Detect which cell encompasses the target text, then output its [X, Y] center coordinate. 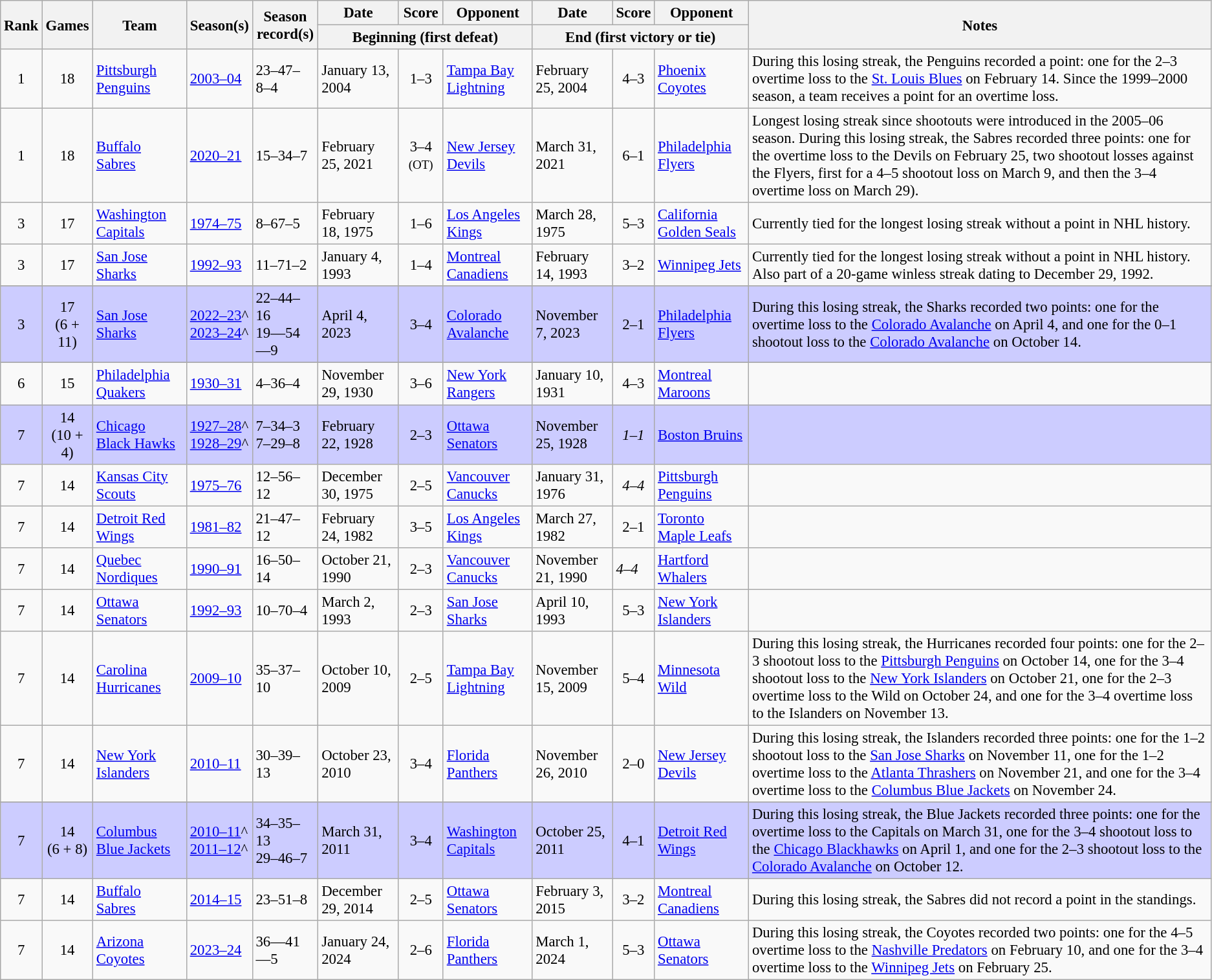
Columbus Blue Jackets [140, 841]
November 25, 1928 [572, 435]
1981–82 [219, 527]
17(6 + 11) [67, 325]
1975–76 [219, 485]
October 23, 2010 [358, 763]
February 25, 2004 [572, 79]
California Golden Seals [702, 224]
Arizona Coyotes [140, 950]
March 31, 2011 [358, 841]
6 [21, 384]
1–6 [420, 224]
January 10, 1931 [572, 384]
4–1 [634, 841]
36—41—5 [285, 950]
2003–04 [219, 79]
1974–75 [219, 224]
Chicago Black Hawks [140, 435]
February 3, 2015 [572, 899]
Colorado Avalanche [488, 325]
11–71–2 [285, 265]
February 14, 1993 [572, 265]
Notes [980, 25]
March 27, 1982 [572, 527]
January 31, 1976 [572, 485]
7–34–37–29–8 [285, 435]
1990–91 [219, 568]
Currently tied for the longest losing streak without a point in NHL history. [980, 224]
October 25, 2011 [572, 841]
February 24, 1982 [358, 527]
22–44–1619—54—9 [285, 325]
Team [140, 25]
16–50–14 [285, 568]
Currently tied for the longest losing streak without a point in NHL history. Also part of a 20-game winless streak dating to December 29, 1992. [980, 265]
1930–31 [219, 384]
March 31, 2021 [572, 156]
Kansas City Scouts [140, 485]
3–5 [420, 527]
12–56–12 [285, 485]
2010–11^ 2011–12^ [219, 841]
October 10, 2009 [358, 679]
Season(s) [219, 25]
During this losing streak, the Sabres did not record a point in the standings. [980, 899]
New York Rangers [488, 384]
2010–11 [219, 763]
October 21, 1990 [358, 568]
2–0 [634, 763]
November 29, 1930 [358, 384]
6–1 [634, 156]
End (first victory or tie) [640, 38]
23–47–8–4 [285, 79]
2–6 [420, 950]
15–34–7 [285, 156]
February 18, 1975 [358, 224]
14(6 + 8) [67, 841]
Winnipeg Jets [702, 265]
April 10, 1993 [572, 611]
1–3 [420, 79]
23–51–8 [285, 899]
2014–15 [219, 899]
Toronto Maple Leafs [702, 527]
Carolina Hurricanes [140, 679]
34–35–1329–46–7 [285, 841]
December 29, 2014 [358, 899]
2009–10 [219, 679]
Quebec Nordiques [140, 568]
5–4 [634, 679]
1–1 [634, 435]
8–67–5 [285, 224]
30–39–13 [285, 763]
November 7, 2023 [572, 325]
15 [67, 384]
April 4, 2023 [358, 325]
March 28, 1975 [572, 224]
Philadelphia Quakers [140, 384]
Hartford Whalers [702, 568]
2022–23^ 2023–24^ [219, 325]
10–70–4 [285, 611]
November 21, 1990 [572, 568]
November 26, 2010 [572, 763]
Phoenix Coyotes [702, 79]
Beginning (first defeat) [426, 38]
Boston Bruins [702, 435]
2023–24 [219, 950]
1–4 [420, 265]
4–36–4 [285, 384]
35–37–10 [285, 679]
3–4 (OT) [420, 156]
January 13, 2004 [358, 79]
February 22, 1928 [358, 435]
January 24, 2024 [358, 950]
January 4, 1993 [358, 265]
1927–28^ 1928–29^ [219, 435]
Rank [21, 25]
2020–21 [219, 156]
14(10 + 4) [67, 435]
3–6 [420, 384]
March 1, 2024 [572, 950]
December 30, 1975 [358, 485]
February 25, 2021 [358, 156]
March 2, 1993 [358, 611]
21–47–12 [285, 527]
Minnesota Wild [702, 679]
Games [67, 25]
Montreal Maroons [702, 384]
Seasonrecord(s) [285, 25]
November 15, 2009 [572, 679]
